For the text-containing cell, return its midpoint in (X, Y) coordinate format. 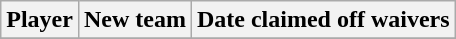
New team (134, 20)
Player (40, 20)
Date claimed off waivers (323, 20)
